For the text-containing cell, return its midpoint in (x, y) coordinate format. 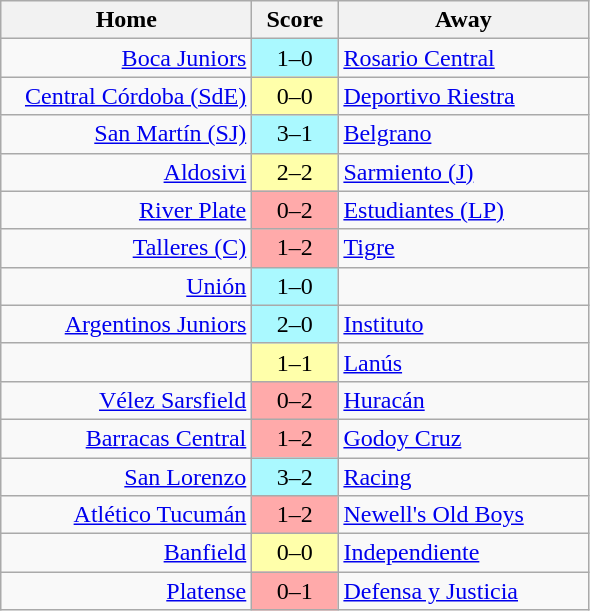
Home (126, 20)
Belgrano (464, 134)
Boca Juniors (126, 58)
Score (295, 20)
2–2 (295, 172)
Banfield (126, 553)
3–1 (295, 134)
Instituto (464, 324)
Barracas Central (126, 438)
Platense (126, 591)
1–1 (295, 362)
Deportivo Riestra (464, 96)
Talleres (C) (126, 248)
3–2 (295, 477)
Rosario Central (464, 58)
Tigre (464, 248)
Atlético Tucumán (126, 515)
Unión (126, 286)
San Lorenzo (126, 477)
Away (464, 20)
Lanús (464, 362)
Independiente (464, 553)
Godoy Cruz (464, 438)
Defensa y Justicia (464, 591)
Huracán (464, 400)
River Plate (126, 210)
San Martín (SJ) (126, 134)
2–0 (295, 324)
0–1 (295, 591)
Racing (464, 477)
Argentinos Juniors (126, 324)
Estudiantes (LP) (464, 210)
Aldosivi (126, 172)
Vélez Sarsfield (126, 400)
Central Córdoba (SdE) (126, 96)
Newell's Old Boys (464, 515)
Sarmiento (J) (464, 172)
